Detect which cell encompasses the target text, then output its [x, y] center coordinate. 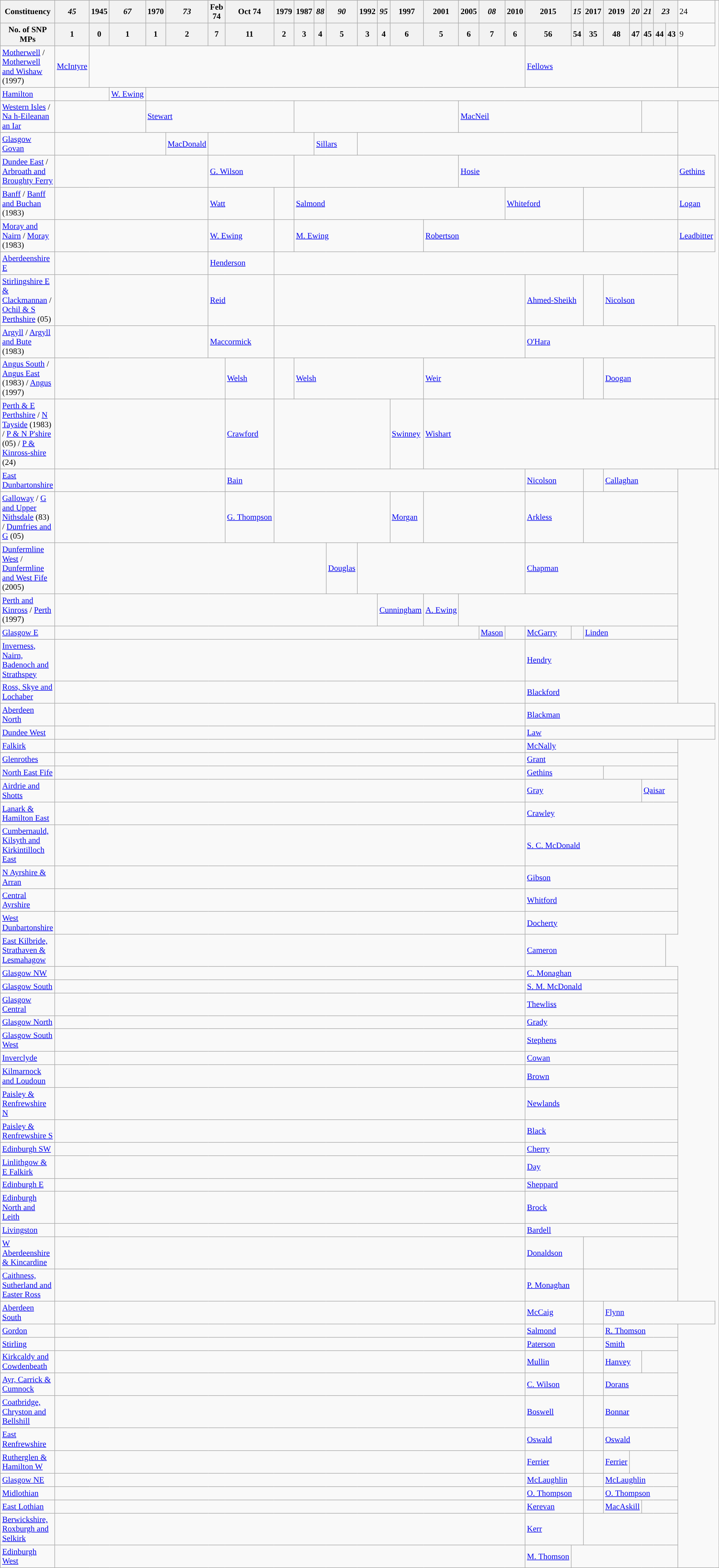
Whiteford [544, 204]
2005 [469, 11]
95 [384, 11]
Qaisar [660, 791]
Mullin [554, 1361]
67 [127, 11]
Paterson [554, 1344]
Brown [601, 1076]
R. Thomson [641, 1330]
No. of SNP MPs [28, 34]
Docherty [601, 922]
East Kilbride, Strathaven & Lesmahagow [28, 950]
East Dunbartonshire [28, 480]
Boswell [554, 1412]
Angus South / Angus East (1983) / Angus (1997) [28, 378]
Hendry [601, 660]
Lanark & Hamilton East [28, 813]
15 [577, 11]
Dundee West [28, 733]
Day [601, 1167]
Midlothian [28, 1493]
Aberdeen North [28, 714]
Stirlingshire E & Clackmannan / Ochil & S Perthshire (05) [28, 300]
Linlithgow & E Falkirk [28, 1167]
Coatbridge, Chryston and Bellshill [28, 1412]
35 [593, 34]
Paisley & Renfrewshire N [28, 1103]
Chapman [601, 568]
44 [659, 34]
A. Ewing [441, 610]
Glasgow North [28, 1022]
MacAskill [622, 1506]
Fellows [601, 66]
Wishart [569, 434]
Crawford [250, 434]
Dundee East / Arbroath and Broughty Ferry [28, 171]
G. Wilson [251, 171]
88 [320, 11]
Gordon [28, 1330]
Gibson [601, 877]
Arkless [554, 517]
McNally [601, 746]
Edinburgh E [28, 1185]
McIntyre [72, 66]
Glasgow E [28, 633]
Morgan [407, 517]
Watt [241, 204]
Moray and Nairn / Moray (1983) [28, 235]
Flynn [659, 1313]
Livingston [28, 1230]
Edinburgh North and Leith [28, 1207]
McGarry [548, 633]
90 [342, 11]
Argyll / Argyll and Bute (1983) [28, 341]
Sillars [336, 144]
Ross, Skye and Lochaber [28, 692]
Black [601, 1130]
Donaldson [554, 1253]
Airdrie and Shotts [28, 791]
Maccormick [241, 341]
W Aberdeenshire & Kincardine [28, 1253]
Doogan [659, 378]
Thewliss [601, 1004]
Reid [241, 300]
Rutherglen & Hamilton W [28, 1461]
S. M. McDonald [601, 986]
C. Monaghan [601, 973]
Law [620, 733]
S. C. McDonald [601, 845]
Gray [583, 791]
Cameron [595, 950]
Falkirk [28, 746]
Edinburgh SW [28, 1149]
56 [548, 34]
Bardell [601, 1230]
Cumbernauld, Kilsyth and Kirkintilloch East [28, 845]
Callaghan [641, 480]
20 [635, 11]
Dunfermline West / Dunfermline and West Fife (2005) [28, 568]
Newlands [601, 1103]
Edinburgh West [28, 1556]
11 [250, 34]
Leadbitter [696, 235]
Blackman [620, 714]
Paisley & Renfrewshire S [28, 1130]
Motherwell / Motherwell and Wishaw (1997) [28, 66]
East Lothian [28, 1506]
1945 [99, 11]
Inverclyde [28, 1058]
Cowan [601, 1058]
48 [616, 34]
08 [492, 11]
Banff / Banff and Buchan (1983) [28, 204]
Kerevan [554, 1506]
M. Thomson [548, 1556]
North East Fife [28, 773]
Linden [630, 633]
Perth & E Perthshire / N Tayside (1983) / P & N P'shire (05) / P & Kinross-shire (24) [28, 434]
Logan [696, 204]
21 [648, 11]
Brock [601, 1207]
1992 [367, 11]
Aberdeen South [28, 1313]
Bain [250, 480]
Berwickshire, Roxburgh and Selkirk [28, 1529]
Aberdeenshire E [28, 263]
9 [696, 34]
2010 [515, 11]
East Renfrewshire [28, 1439]
73 [187, 11]
Whitford [601, 900]
43 [672, 34]
Robertson [504, 235]
Perth and Kinross / Perth (1997) [28, 610]
23 [666, 11]
Constituency [28, 11]
Dorans [641, 1384]
Glasgow NW [28, 973]
Henderson [241, 263]
1997 [407, 11]
Weir [504, 378]
Hosie [568, 171]
Crawley [601, 813]
Hanvey [622, 1361]
Blackford [601, 692]
Kerr [554, 1529]
Glasgow Govan [28, 144]
1979 [284, 11]
54 [577, 34]
2001 [441, 11]
M. Ewing [359, 235]
Inverness, Nairn, Badenoch and Strathspey [28, 660]
MacDonald [187, 144]
1987 [304, 11]
West Dunbartonshire [28, 922]
Swinney [407, 434]
Glasgow South [28, 986]
0 [99, 34]
Douglas [342, 568]
Glenrothes [28, 759]
Glasgow South West [28, 1040]
Western Isles / Na h-Eileanan an Iar [28, 116]
MacNeil [550, 116]
Glasgow Central [28, 1004]
Kirkcaldy and Cowdenbeath [28, 1361]
Glasgow NE [28, 1480]
2019 [616, 11]
1970 [155, 11]
P. Monaghan [554, 1285]
Central Ayrshire [28, 900]
Cherry [601, 1149]
Oct 74 [250, 11]
Grant [601, 759]
O'Hara [620, 341]
N Ayrshire & Arran [28, 877]
Grady [601, 1022]
Ayr, Carrick & Cumnock [28, 1384]
Cunningham [401, 610]
Kilmarnock and Loudoun [28, 1076]
Ahmed-Sheikh [554, 300]
McCaig [554, 1313]
G. Thompson [250, 517]
Bonnar [641, 1412]
Mason [492, 633]
47 [635, 34]
Stephens [601, 1040]
Smith [641, 1344]
2015 [548, 11]
Galloway / G and Upper Nithsdale (83) / Dumfries and G (05) [28, 517]
Caithness, Sutherland and Easter Ross [28, 1285]
Stewart [220, 116]
2017 [593, 11]
24 [696, 11]
Hamilton [28, 94]
Feb 74 [217, 11]
C. Wilson [554, 1384]
Sheppard [601, 1185]
Stirling [28, 1344]
